Return (x, y) of the center of cell containing provided text 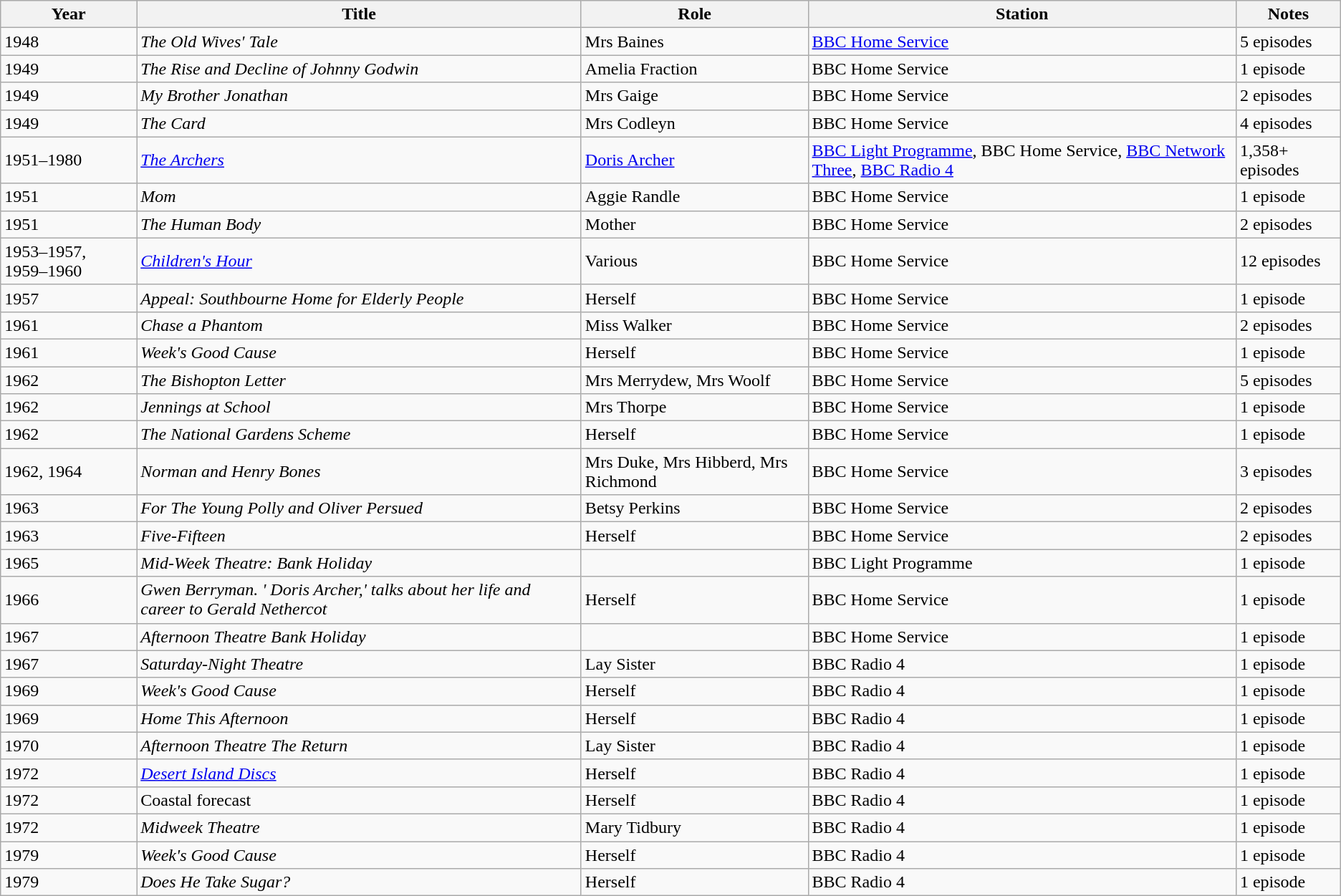
1953–1957, 1959–1960 (69, 261)
Station (1022, 14)
12 episodes (1288, 261)
Miss Walker (695, 325)
BBC Light Programme, BBC Home Service, BBC Network Three, BBC Radio 4 (1022, 160)
Mary Tidbury (695, 827)
1970 (69, 746)
Appeal: Southbourne Home for Elderly People (360, 298)
Norman and Henry Bones (360, 471)
1965 (69, 563)
Children's Hour (360, 261)
Saturday-Night Theatre (360, 664)
1948 (69, 42)
Coastal forecast (360, 800)
Amelia Fraction (695, 69)
Year (69, 14)
Afternoon Theatre Bank Holiday (360, 637)
Role (695, 14)
My Brother Jonathan (360, 96)
3 episodes (1288, 471)
Betsy Perkins (695, 509)
Mrs Merrydew, Mrs Woolf (695, 380)
Mrs Gaige (695, 96)
Jennings at School (360, 408)
Mrs Codleyn (695, 123)
Does He Take Sugar? (360, 882)
1966 (69, 600)
Title (360, 14)
Notes (1288, 14)
The Bishopton Letter (360, 380)
BBC Light Programme (1022, 563)
Mrs Baines (695, 42)
The Old Wives' Tale (360, 42)
Mother (695, 224)
Gwen Berryman. ' Doris Archer,' talks about her life and career to Gerald Nethercot (360, 600)
The National Gardens Scheme (360, 435)
Mom (360, 197)
Aggie Randle (695, 197)
The Human Body (360, 224)
1,358+ episodes (1288, 160)
The Archers (360, 160)
Mid-Week Theatre: Bank Holiday (360, 563)
Chase a Phantom (360, 325)
The Card (360, 123)
Home This Afternoon (360, 718)
Five-Fifteen (360, 536)
Mrs Duke, Mrs Hibberd, Mrs Richmond (695, 471)
1951–1980 (69, 160)
Mrs Thorpe (695, 408)
Afternoon Theatre The Return (360, 746)
Various (695, 261)
1962, 1964 (69, 471)
Desert Island Discs (360, 773)
For The Young Polly and Oliver Persued (360, 509)
The Rise and Decline of Johnny Godwin (360, 69)
Doris Archer (695, 160)
Midweek Theatre (360, 827)
4 episodes (1288, 123)
1957 (69, 298)
